Detect which cell encompasses the target text, then output its [x, y] center coordinate. 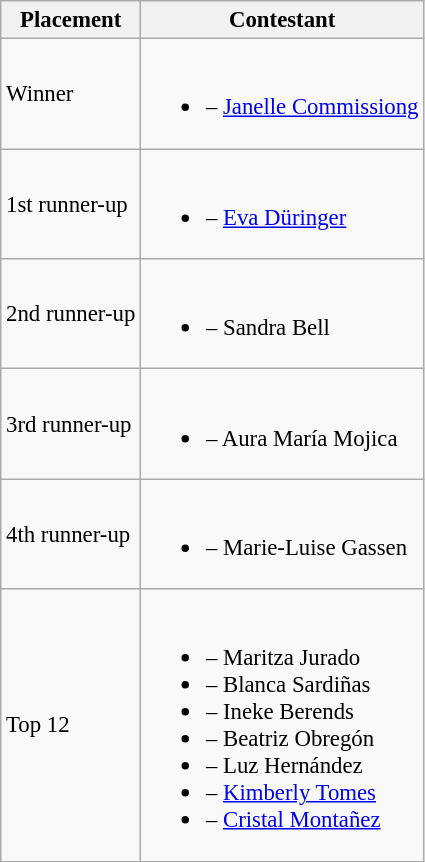
– Eva Düringer [282, 204]
Top 12 [71, 725]
– Marie-Luise Gassen [282, 534]
Winner [71, 94]
– Sandra Bell [282, 314]
– Janelle Commissiong [282, 94]
– Aura María Mojica [282, 424]
Contestant [282, 20]
1st runner-up [71, 204]
– Maritza Jurado – Blanca Sardiñas – Ineke Berends – Beatriz Obregón – Luz Hernández – Kimberly Tomes – Cristal Montañez [282, 725]
2nd runner-up [71, 314]
3rd runner-up [71, 424]
Placement [71, 20]
4th runner-up [71, 534]
